Scan for the cell matching the given text and deliver its [x, y] coordinate at center. 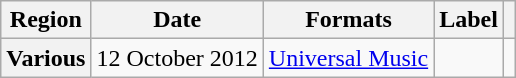
Region [46, 20]
12 October 2012 [177, 58]
Formats [348, 20]
Various [46, 58]
Label [469, 20]
Universal Music [348, 58]
Date [177, 20]
